Search for the cell housing the specified text and yield its (X, Y) center coordinate. 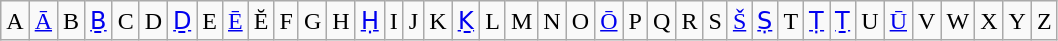
O (580, 21)
Ō (609, 21)
Ē (235, 21)
E (210, 21)
T (791, 21)
Ĕ (261, 21)
Y (1017, 21)
Ḇ (99, 21)
P (635, 21)
X (989, 21)
Ḏ (182, 21)
V (927, 21)
U (870, 21)
Ṣ (765, 21)
J (413, 21)
F (286, 21)
D (153, 21)
Š (739, 21)
R (690, 21)
S (715, 21)
Ḥ (370, 21)
B (72, 21)
Ḵ (466, 21)
Z (1044, 21)
Ṯ (843, 21)
M (521, 21)
L (493, 21)
Ṭ (817, 21)
G (312, 21)
C (126, 21)
Ā (43, 21)
H (341, 21)
K (438, 21)
A (15, 21)
Ū (898, 21)
N (552, 21)
Q (661, 21)
I (394, 21)
W (958, 21)
